Output the (x, y) coordinate of the center of the cell containing the given text.  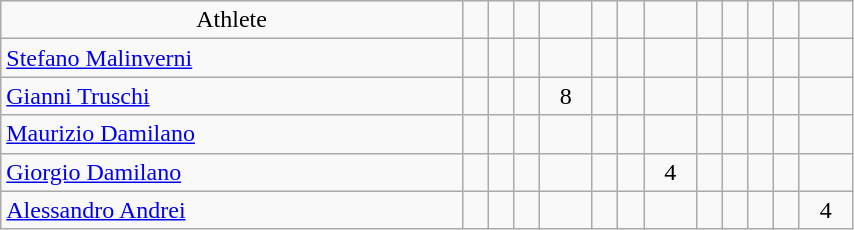
Athlete (232, 20)
Giorgio Damilano (232, 172)
Stefano Malinverni (232, 58)
Gianni Truschi (232, 96)
8 (566, 96)
Maurizio Damilano (232, 134)
Alessandro Andrei (232, 210)
